Search for the cell housing the specified text and yield its (X, Y) center coordinate. 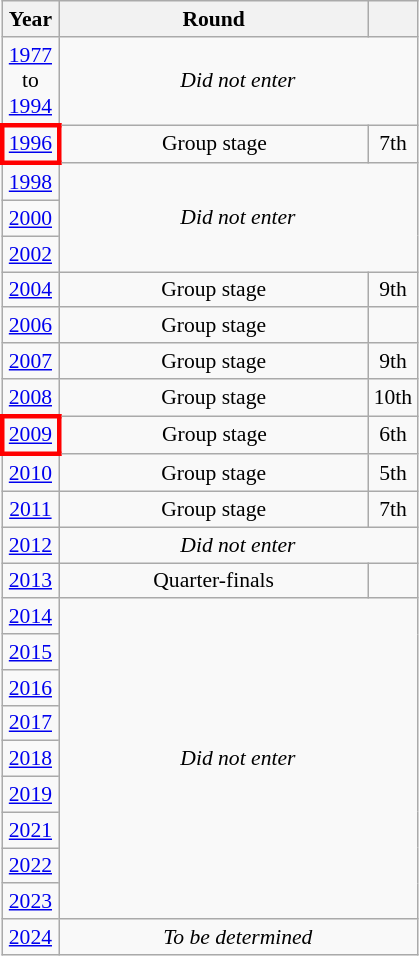
Year (30, 19)
2000 (30, 219)
2014 (30, 617)
1996 (30, 144)
2024 (30, 937)
2013 (30, 581)
2017 (30, 723)
2018 (30, 759)
2012 (30, 545)
2008 (30, 398)
2007 (30, 361)
6th (394, 436)
5th (394, 474)
2010 (30, 474)
10th (394, 398)
2019 (30, 795)
2023 (30, 902)
2015 (30, 652)
Round (214, 19)
2006 (30, 326)
To be determined (238, 937)
2009 (30, 436)
2002 (30, 254)
2022 (30, 866)
1998 (30, 182)
Quarter-finals (214, 581)
1977to1994 (30, 81)
2021 (30, 830)
2011 (30, 510)
2016 (30, 688)
2004 (30, 290)
